Provide the (X, Y) coordinate of the cell's center where the given text is located.  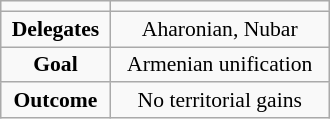
Goal (56, 64)
Aharonian, Nubar (220, 29)
Outcome (56, 100)
Armenian unification (220, 64)
Delegates (56, 29)
No territorial gains (220, 100)
